For the text-containing cell, return its midpoint in (X, Y) coordinate format. 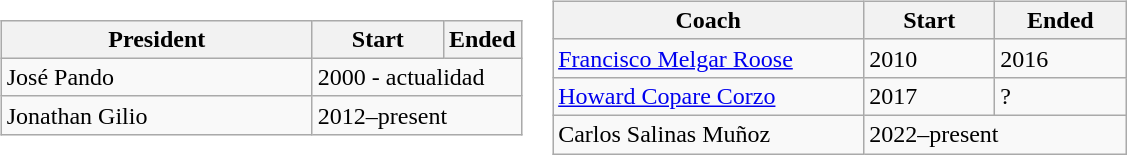
Jonathan Gilio (156, 115)
President (156, 39)
2022–present (995, 134)
2010 (930, 58)
2012–present (416, 115)
Carlos Salinas Muñoz (708, 134)
Howard Copare Corzo (708, 96)
2000 - actualidad (416, 77)
2017 (930, 96)
? (1060, 96)
Coach (708, 20)
2016 (1060, 58)
Francisco Melgar Roose (708, 58)
José Pando (156, 77)
